Return the [X, Y] coordinate for the center point of the cell that contains the specified text.  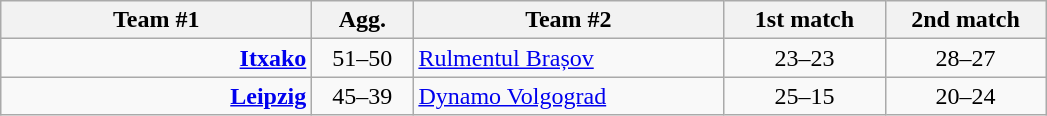
23–23 [804, 58]
Agg. [362, 20]
Dynamo Volgograd [568, 96]
1st match [804, 20]
Rulmentul Brașov [568, 58]
51–50 [362, 58]
2nd match [966, 20]
Team #1 [156, 20]
28–27 [966, 58]
25–15 [804, 96]
20–24 [966, 96]
Itxako [156, 58]
Team #2 [568, 20]
Leipzig [156, 96]
45–39 [362, 96]
